Extract the (x, y) coordinate from the center of the cell holding the provided text.  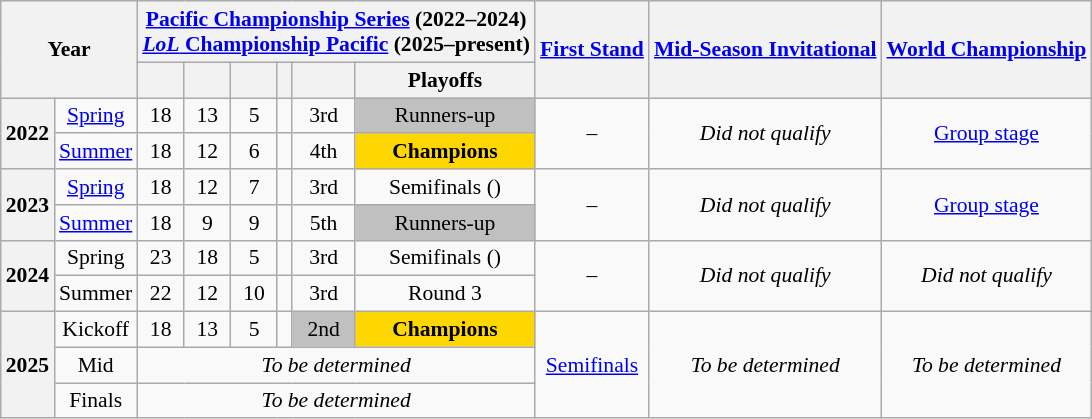
6 (254, 152)
5th (324, 223)
10 (254, 294)
2023 (28, 204)
2nd (324, 330)
Kickoff (96, 330)
4th (324, 152)
Mid-Season Invitational (766, 50)
7 (254, 187)
Mid (96, 365)
2024 (28, 276)
Finals (96, 401)
2025 (28, 366)
Pacific Championship Series (2022–2024)LoL Championship Pacific (2025–present) (336, 32)
Round 3 (445, 294)
First Stand (592, 50)
23 (160, 258)
Playoffs (445, 80)
22 (160, 294)
Semifinals (592, 366)
Year (70, 50)
World Championship (987, 50)
2022 (28, 134)
